Capture the cell that displays the provided text and extract its (X, Y) central coordinate. 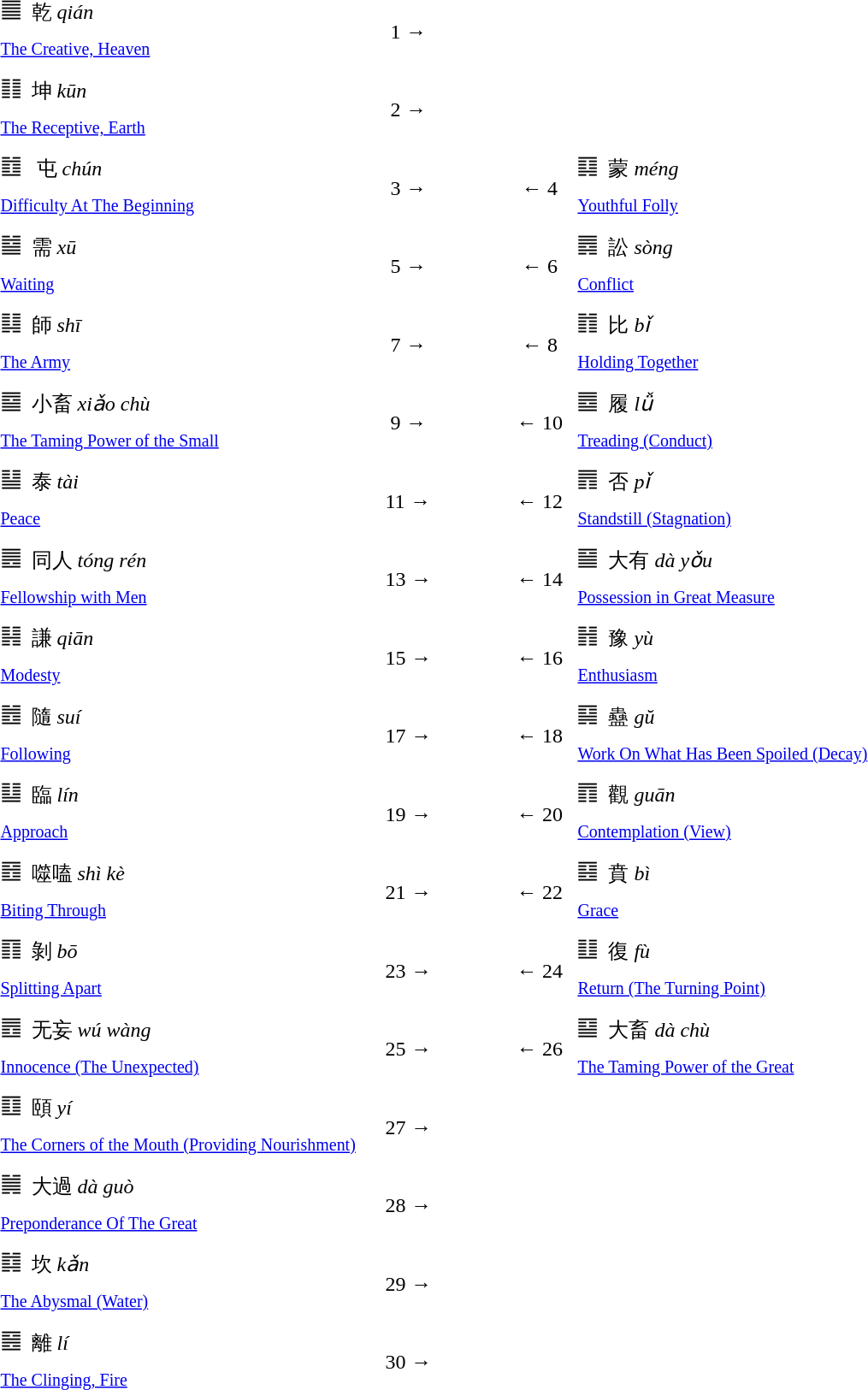
27 → (416, 1127)
17 → (416, 736)
11 → (416, 500)
← 22 (542, 891)
← 20 (542, 813)
29 → (416, 1283)
← 10 (542, 423)
← 16 (542, 657)
← 6 (542, 265)
15 → (416, 657)
3 → (416, 187)
← 4 (542, 187)
2 → (416, 109)
← 8 (542, 344)
19 → (416, 813)
← 24 (542, 970)
25 → (416, 1049)
28 → (416, 1204)
7 → (416, 344)
23 → (416, 970)
13 → (416, 578)
← 12 (542, 500)
← 26 (542, 1049)
9 → (416, 423)
← 18 (542, 736)
← 14 (542, 578)
21 → (416, 891)
5 → (416, 265)
